Pinpoint the cell where the given text exists, returning its [X, Y] midpoint coordinate. 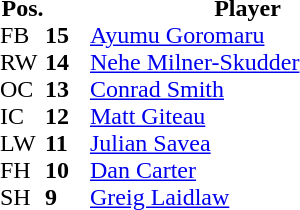
FB [22, 36]
15 [68, 36]
14 [68, 62]
RW [22, 62]
OC [22, 90]
11 [68, 144]
FH [22, 170]
LW [22, 144]
10 [68, 170]
12 [68, 116]
IC [22, 116]
13 [68, 90]
